Locate the cell with the specified text and output its (x, y) center coordinate. 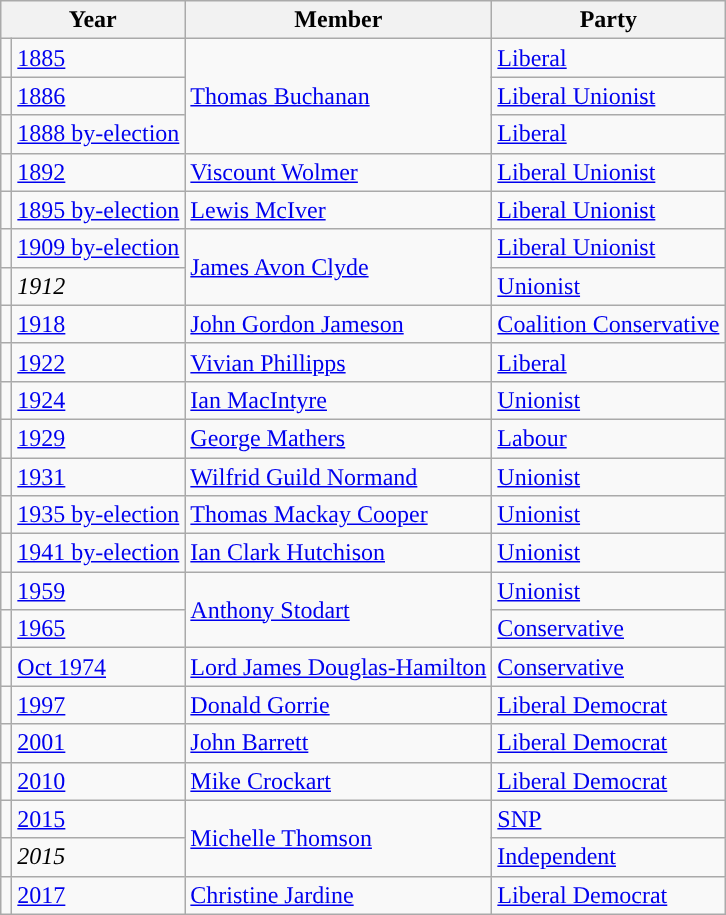
Vivian Phillipps (338, 362)
Coalition Conservative (608, 324)
1885 (98, 58)
Mike Crockart (338, 781)
1886 (98, 96)
Lord James Douglas-Hamilton (338, 667)
Wilfrid Guild Normand (338, 477)
1892 (98, 172)
1931 (98, 477)
1912 (98, 286)
1924 (98, 400)
1959 (98, 591)
Thomas Buchanan (338, 96)
Labour (608, 438)
Independent (608, 857)
Thomas Mackay Cooper (338, 515)
1895 by-election (98, 210)
Party (608, 20)
1929 (98, 438)
Michelle Thomson (338, 838)
Member (338, 20)
1941 by-election (98, 553)
Christine Jardine (338, 895)
2001 (98, 743)
1935 by-election (98, 515)
1922 (98, 362)
Anthony Stodart (338, 610)
Lewis McIver (338, 210)
1909 by-election (98, 248)
2017 (98, 895)
Viscount Wolmer (338, 172)
Donald Gorrie (338, 705)
Ian MacIntyre (338, 400)
1965 (98, 629)
2010 (98, 781)
1888 by-election (98, 134)
1918 (98, 324)
James Avon Clyde (338, 267)
1997 (98, 705)
George Mathers (338, 438)
Oct 1974 (98, 667)
John Barrett (338, 743)
Ian Clark Hutchison (338, 553)
Year (93, 20)
SNP (608, 819)
John Gordon Jameson (338, 324)
